Find where the given text appears and provide that cell's center as (x, y) coordinate. 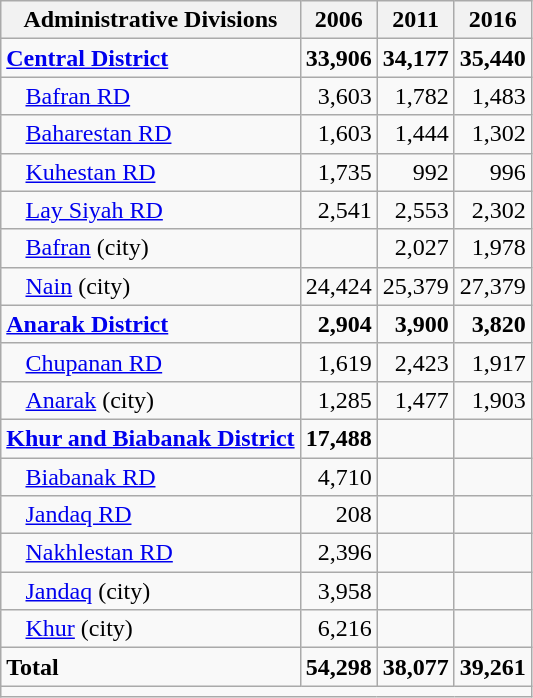
1,978 (492, 248)
2,553 (416, 210)
27,379 (492, 286)
Kuhestan RD (150, 172)
Bafran RD (150, 96)
Khur (city) (150, 629)
208 (338, 515)
1,917 (492, 362)
2,302 (492, 210)
1,444 (416, 134)
1,619 (338, 362)
3,900 (416, 324)
2,027 (416, 248)
1,735 (338, 172)
2,423 (416, 362)
Baharestan RD (150, 134)
Jandaq RD (150, 515)
Total (150, 667)
Anarak District (150, 324)
6,216 (338, 629)
17,488 (338, 438)
38,077 (416, 667)
4,710 (338, 477)
Anarak (city) (150, 400)
25,379 (416, 286)
Jandaq (city) (150, 591)
34,177 (416, 58)
Khur and Biabanak District (150, 438)
1,483 (492, 96)
2,904 (338, 324)
54,298 (338, 667)
1,285 (338, 400)
Nakhlestan RD (150, 553)
24,424 (338, 286)
Biabanak RD (150, 477)
2006 (338, 20)
39,261 (492, 667)
1,302 (492, 134)
3,958 (338, 591)
2011 (416, 20)
2,541 (338, 210)
33,906 (338, 58)
992 (416, 172)
Nain (city) (150, 286)
996 (492, 172)
35,440 (492, 58)
2,396 (338, 553)
1,477 (416, 400)
3,820 (492, 324)
3,603 (338, 96)
1,782 (416, 96)
1,903 (492, 400)
1,603 (338, 134)
Chupanan RD (150, 362)
Lay Siyah RD (150, 210)
Bafran (city) (150, 248)
Administrative Divisions (150, 20)
Central District (150, 58)
2016 (492, 20)
